Search for the cell housing the specified text and yield its (x, y) center coordinate. 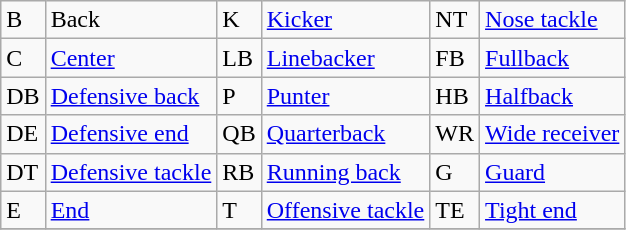
Kicker (346, 20)
QB (239, 134)
Guard (552, 172)
C (23, 58)
Wide receiver (552, 134)
Linebacker (346, 58)
B (23, 20)
E (23, 210)
NT (455, 20)
Nose tackle (552, 20)
Defensive tackle (131, 172)
Punter (346, 96)
End (131, 210)
Halfback (552, 96)
FB (455, 58)
Quarterback (346, 134)
RB (239, 172)
DB (23, 96)
LB (239, 58)
WR (455, 134)
Running back (346, 172)
TE (455, 210)
Fullback (552, 58)
Defensive end (131, 134)
P (239, 96)
Offensive tackle (346, 210)
Center (131, 58)
DE (23, 134)
Back (131, 20)
G (455, 172)
DT (23, 172)
HB (455, 96)
Defensive back (131, 96)
K (239, 20)
T (239, 210)
Tight end (552, 210)
